Determine the [x, y] coordinate at the center of the cell enclosing the given text.  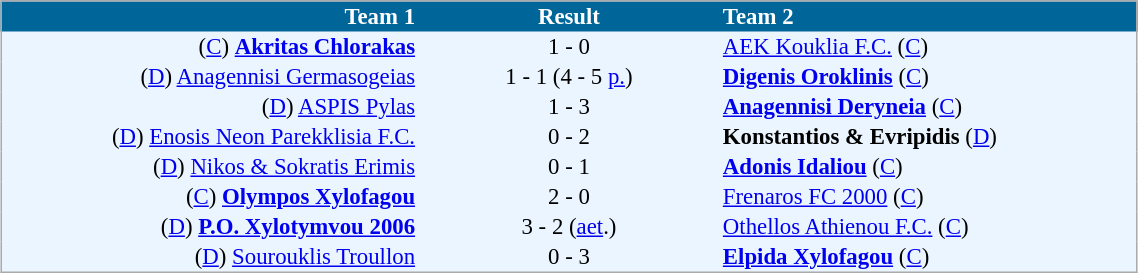
0 - 1 [570, 167]
Othellos Athienou F.C. (C) [929, 227]
Digenis Oroklinis (C) [929, 77]
Result [570, 16]
Frenaros FC 2000 (C) [929, 197]
AEK Kouklia F.C. (C) [929, 47]
2 - 0 [570, 197]
Anagennisi Deryneia (C) [929, 107]
1 - 1 (4 - 5 p.) [570, 77]
(D) Enosis Neon Parekklisia F.C. [209, 137]
(D) P.O. Xylotymvou 2006 [209, 227]
Team 1 [209, 16]
1 - 0 [570, 47]
Konstantios & Evripidis (D) [929, 137]
(D) Anagennisi Germasogeias [209, 77]
0 - 3 [570, 257]
(C) Akritas Chlorakas [209, 47]
(D) ASPIS Pylas [209, 107]
3 - 2 (aet.) [570, 227]
1 - 3 [570, 107]
(C) Olympos Xylofagou [209, 197]
Elpida Xylofagou (C) [929, 257]
(D) Nikos & Sokratis Erimis [209, 167]
(D) Sourouklis Troullon [209, 257]
0 - 2 [570, 137]
Adonis Idaliou (C) [929, 167]
Team 2 [929, 16]
